Scan for the cell matching the given text and deliver its (x, y) coordinate at center. 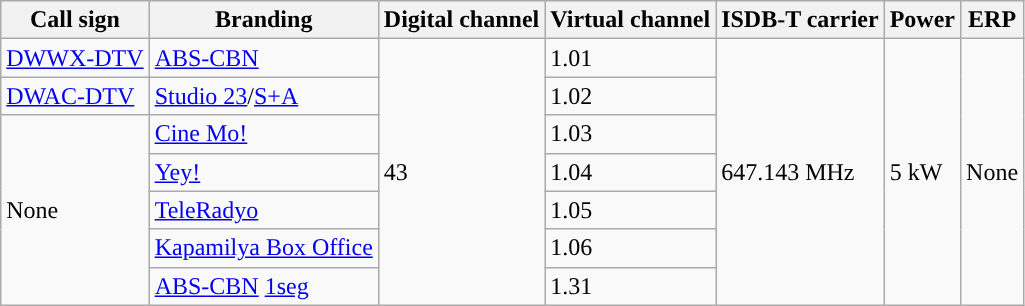
Virtual channel (630, 20)
ERP (992, 20)
TeleRadyo (264, 210)
1.04 (630, 172)
1.06 (630, 248)
ISDB-T carrier (800, 20)
DWAC-DTV (75, 96)
5 kW (922, 172)
Kapamilya Box Office (264, 248)
Yey! (264, 172)
1.03 (630, 134)
647.143 MHz (800, 172)
Studio 23/S+A (264, 96)
1.31 (630, 286)
Digital channel (461, 20)
DWWX-DTV (75, 58)
Branding (264, 20)
1.01 (630, 58)
Cine Mo! (264, 134)
ABS-CBN (264, 58)
43 (461, 172)
ABS-CBN 1seg (264, 286)
1.02 (630, 96)
Power (922, 20)
1.05 (630, 210)
Call sign (75, 20)
